Capture the cell that displays the provided text and extract its [x, y] central coordinate. 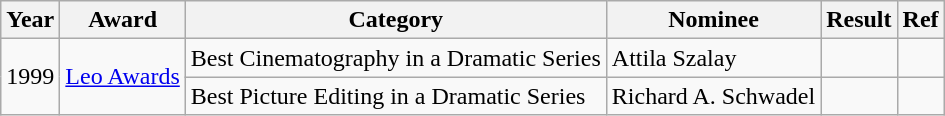
Result [859, 20]
Nominee [713, 20]
Richard A. Schwadel [713, 96]
Best Cinematography in a Dramatic Series [396, 58]
Award [123, 20]
Year [30, 20]
Ref [920, 20]
Attila Szalay [713, 58]
Best Picture Editing in a Dramatic Series [396, 96]
Leo Awards [123, 77]
1999 [30, 77]
Category [396, 20]
